Output the [X, Y] coordinate of the center of the cell containing the given text.  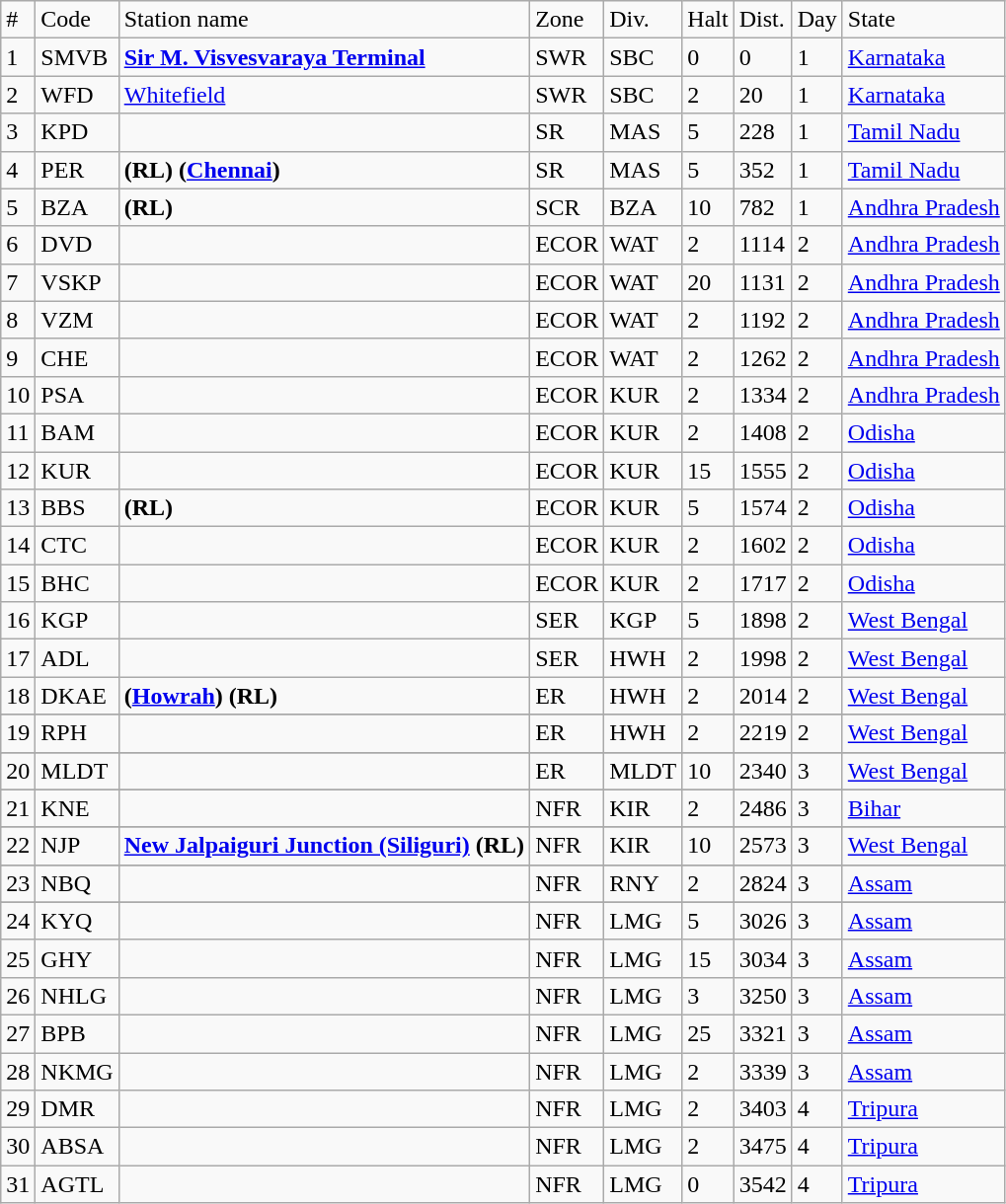
3542 [762, 1184]
VZM [77, 320]
1574 [762, 508]
ADL [77, 658]
27 [18, 1033]
PSA [77, 395]
3026 [762, 921]
RPH [77, 733]
3339 [762, 1071]
2573 [762, 846]
14 [18, 546]
18 [18, 696]
11 [18, 432]
9 [18, 357]
352 [762, 170]
# [18, 20]
DMR [77, 1109]
19 [18, 733]
1131 [762, 282]
1408 [762, 432]
DVD [77, 245]
13 [18, 508]
State [924, 20]
1262 [762, 357]
GHY [77, 958]
6 [18, 245]
1555 [762, 471]
26 [18, 996]
NHLG [77, 996]
CTC [77, 546]
KPD [77, 132]
DKAE [77, 696]
WFD [77, 95]
Bihar [924, 808]
BBS [77, 508]
2486 [762, 808]
1602 [762, 546]
1717 [762, 583]
NBQ [77, 883]
16 [18, 621]
Station name [324, 20]
VSKP [77, 282]
2824 [762, 883]
2014 [762, 696]
SCR [567, 207]
21 [18, 808]
3475 [762, 1147]
ABSA [77, 1147]
3403 [762, 1109]
24 [18, 921]
3250 [762, 996]
7 [18, 282]
Zone [567, 20]
782 [762, 207]
28 [18, 1071]
PER [77, 170]
3321 [762, 1033]
17 [18, 658]
AGTL [77, 1184]
KNE [77, 808]
2219 [762, 733]
Whitefield [324, 95]
Day [817, 20]
23 [18, 883]
1998 [762, 658]
NJP [77, 846]
Div. [644, 20]
228 [762, 132]
RNY [644, 883]
NKMG [77, 1071]
(Howrah) (RL) [324, 696]
1114 [762, 245]
1334 [762, 395]
1192 [762, 320]
31 [18, 1184]
Code [77, 20]
3034 [762, 958]
(RL) (Chennai) [324, 170]
BPB [77, 1033]
29 [18, 1109]
22 [18, 846]
Halt [708, 20]
Dist. [762, 20]
SMVB [77, 57]
30 [18, 1147]
New Jalpaiguri Junction (Siliguri) (RL) [324, 846]
KYQ [77, 921]
BHC [77, 583]
8 [18, 320]
Sir M. Visvesvaraya Terminal [324, 57]
CHE [77, 357]
2340 [762, 771]
12 [18, 471]
BAM [77, 432]
1898 [762, 621]
